Capture the cell that displays the provided text and extract its [x, y] central coordinate. 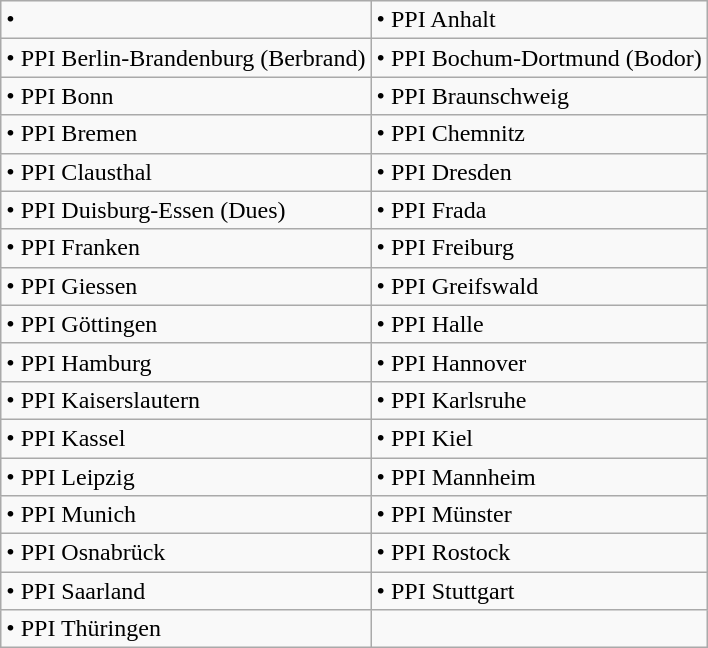
• PPI Giessen [186, 286]
• PPI Kaiserslautern [186, 400]
• PPI Leipzig [186, 477]
• PPI Münster [539, 515]
• PPI Bochum-Dortmund (Bodor) [539, 58]
• PPI Berlin-Brandenburg (Berbrand) [186, 58]
• PPI Franken [186, 248]
• PPI Hannover [539, 362]
• PPI Anhalt [539, 20]
• PPI Rostock [539, 553]
• PPI Thüringen [186, 629]
• PPI Göttingen [186, 324]
• PPI Duisburg-Essen (Dues) [186, 210]
• PPI Bremen [186, 134]
• PPI Freiburg [539, 248]
• PPI Stuttgart [539, 591]
• PPI Braunschweig [539, 96]
• PPI Chemnitz [539, 134]
• PPI Bonn [186, 96]
• PPI Kiel [539, 438]
• PPI Kassel [186, 438]
• PPI Osnabrück [186, 553]
• PPI Karlsruhe [539, 400]
• PPI Saarland [186, 591]
• [186, 20]
• PPI Mannheim [539, 477]
• PPI Hamburg [186, 362]
• PPI Halle [539, 324]
• PPI Dresden [539, 172]
• PPI Clausthal [186, 172]
• PPI Greifswald [539, 286]
• PPI Frada [539, 210]
• PPI Munich [186, 515]
